Detect which cell encompasses the target text, then output its [X, Y] center coordinate. 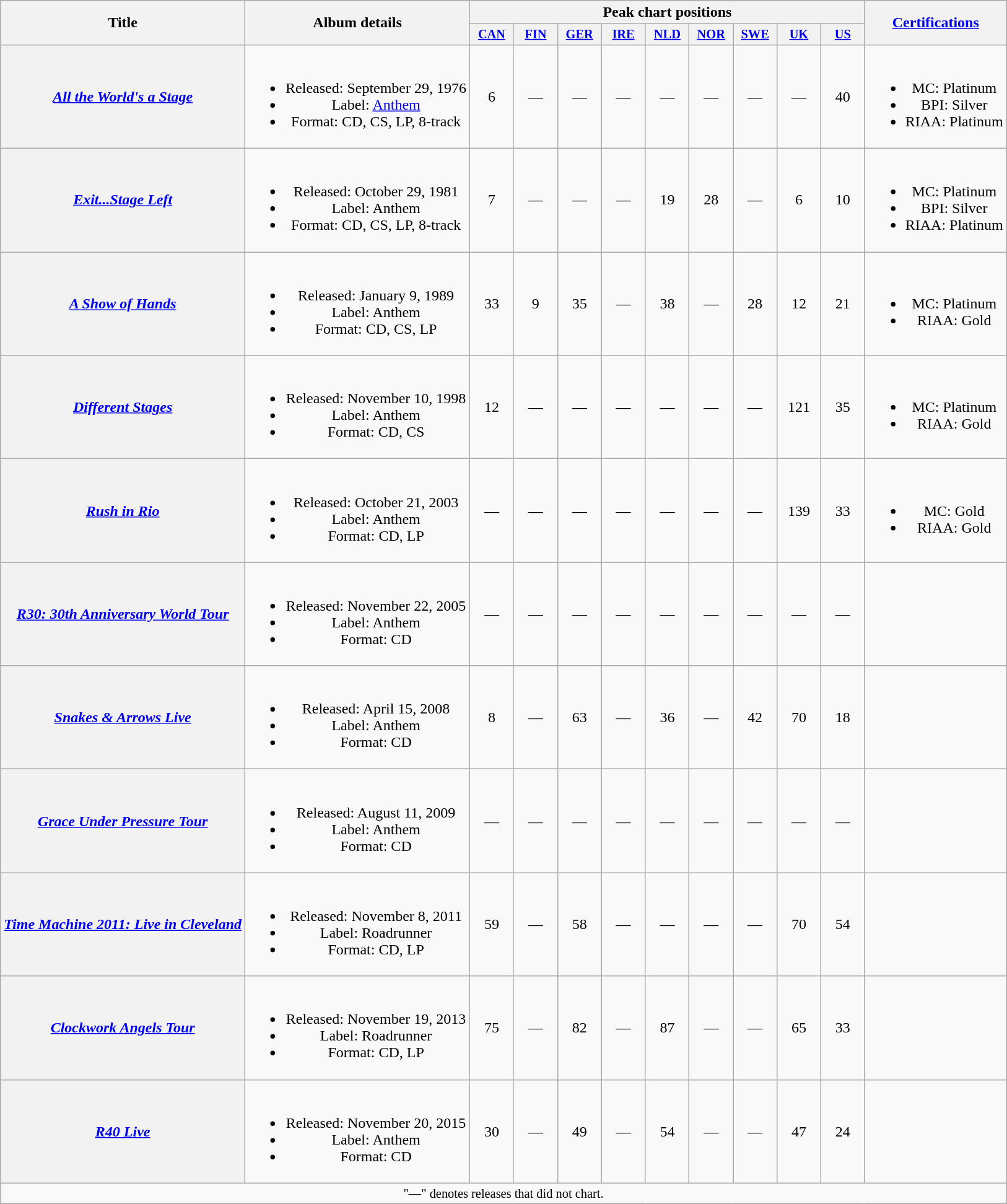
Clockwork Angels Tour [123, 1028]
IRE [623, 35]
Released: August 11, 2009Label: AnthemFormat: CD [358, 821]
Title [123, 23]
Album details [358, 23]
NOR [711, 35]
Different Stages [123, 408]
Time Machine 2011: Live in Cleveland [123, 924]
Exit...Stage Left [123, 201]
38 [668, 303]
18 [842, 717]
Released: November 22, 2005Label: AnthemFormat: CD [358, 614]
42 [756, 717]
139 [799, 510]
"—" denotes releases that did not chart. [504, 1193]
Grace Under Pressure Tour [123, 821]
Released: April 15, 2008Label: AnthemFormat: CD [358, 717]
Released: October 21, 2003Label: AnthemFormat: CD, LP [358, 510]
21 [842, 303]
Released: November 8, 2011Label: RoadrunnerFormat: CD, LP [358, 924]
24 [842, 1131]
GER [580, 35]
9 [535, 303]
Released: September 29, 1976Label: AnthemFormat: CD, CS, LP, 8-track [358, 97]
40 [842, 97]
CAN [492, 35]
58 [580, 924]
US [842, 35]
59 [492, 924]
47 [799, 1131]
Rush in Rio [123, 510]
49 [580, 1131]
Certifications [935, 23]
7 [492, 201]
75 [492, 1028]
Released: November 10, 1998Label: AnthemFormat: CD, CS [358, 408]
Released: November 20, 2015Label: AnthemFormat: CD [358, 1131]
UK [799, 35]
63 [580, 717]
10 [842, 201]
65 [799, 1028]
19 [668, 201]
Peak chart positions [668, 12]
MC: GoldRIAA: Gold [935, 510]
Released: October 29, 1981Label: AnthemFormat: CD, CS, LP, 8-track [358, 201]
8 [492, 717]
82 [580, 1028]
All the World's a Stage [123, 97]
Released: January 9, 1989Label: AnthemFormat: CD, CS, LP [358, 303]
87 [668, 1028]
R30: 30th Anniversary World Tour [123, 614]
121 [799, 408]
A Show of Hands [123, 303]
Snakes & Arrows Live [123, 717]
30 [492, 1131]
36 [668, 717]
R40 Live [123, 1131]
Released: November 19, 2013Label: RoadrunnerFormat: CD, LP [358, 1028]
NLD [668, 35]
SWE [756, 35]
FIN [535, 35]
